Locate the cell with the specified text and output its [x, y] center coordinate. 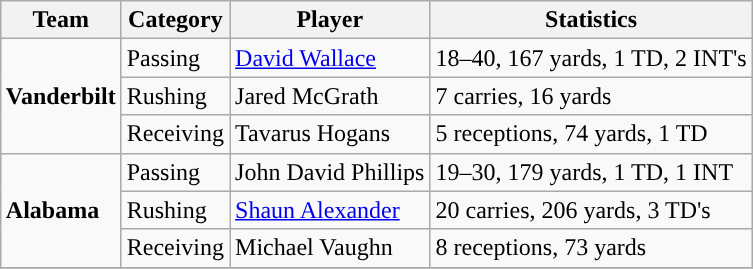
David Wallace [330, 58]
Jared McGrath [330, 96]
18–40, 167 yards, 1 TD, 2 INT's [591, 58]
John David Phillips [330, 172]
Shaun Alexander [330, 210]
Tavarus Hogans [330, 134]
8 receptions, 73 yards [591, 248]
Michael Vaughn [330, 248]
Team [60, 20]
Alabama [60, 210]
19–30, 179 yards, 1 TD, 1 INT [591, 172]
Vanderbilt [60, 96]
Statistics [591, 20]
5 receptions, 74 yards, 1 TD [591, 134]
20 carries, 206 yards, 3 TD's [591, 210]
Player [330, 20]
7 carries, 16 yards [591, 96]
Category [175, 20]
